Identify which cell holds the provided text, then report its [x, y] central coordinate. 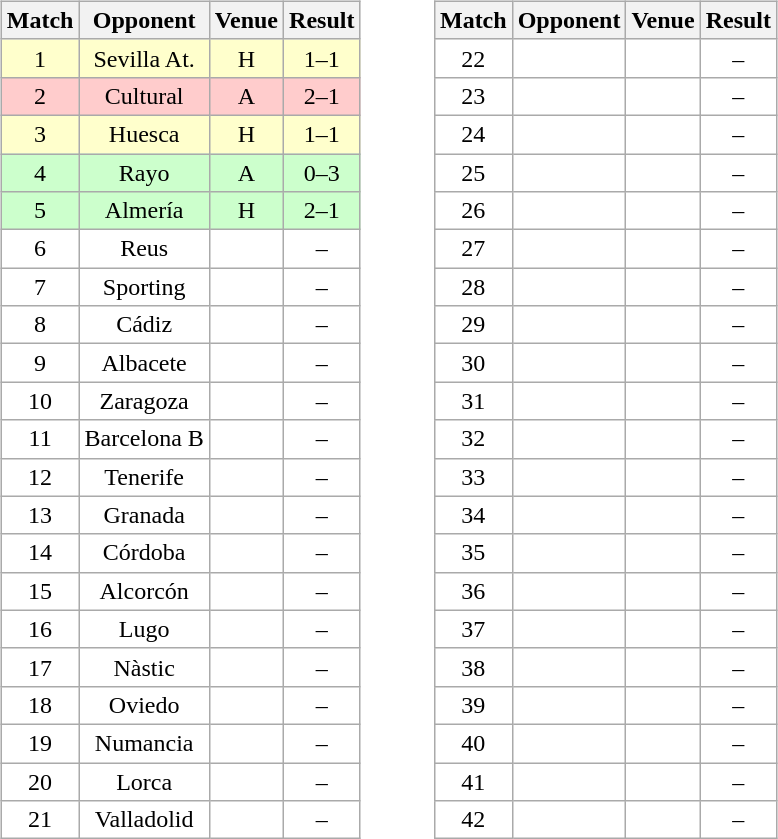
Barcelona B [144, 439]
Huesca [144, 134]
Cultural [144, 96]
Rayo [144, 173]
42 [473, 820]
Oviedo [144, 705]
41 [473, 781]
17 [40, 667]
29 [473, 325]
Lorca [144, 781]
10 [40, 401]
12 [40, 477]
Cádiz [144, 325]
25 [473, 173]
Alcorcón [144, 591]
Granada [144, 515]
4 [40, 173]
16 [40, 629]
37 [473, 629]
22 [473, 58]
Tenerife [144, 477]
Albacete [144, 363]
27 [473, 249]
9 [40, 363]
18 [40, 705]
32 [473, 439]
15 [40, 591]
Reus [144, 249]
35 [473, 553]
Zaragoza [144, 401]
13 [40, 515]
Nàstic [144, 667]
33 [473, 477]
19 [40, 743]
24 [473, 134]
0–3 [322, 173]
Numancia [144, 743]
30 [473, 363]
2 [40, 96]
23 [473, 96]
34 [473, 515]
1 [40, 58]
21 [40, 820]
6 [40, 249]
Sporting [144, 287]
26 [473, 211]
39 [473, 705]
Valladolid [144, 820]
Córdoba [144, 553]
20 [40, 781]
Lugo [144, 629]
11 [40, 439]
14 [40, 553]
Sevilla At. [144, 58]
36 [473, 591]
Almería [144, 211]
3 [40, 134]
7 [40, 287]
8 [40, 325]
38 [473, 667]
28 [473, 287]
40 [473, 743]
31 [473, 401]
5 [40, 211]
